Search for the cell housing the specified text and yield its [X, Y] center coordinate. 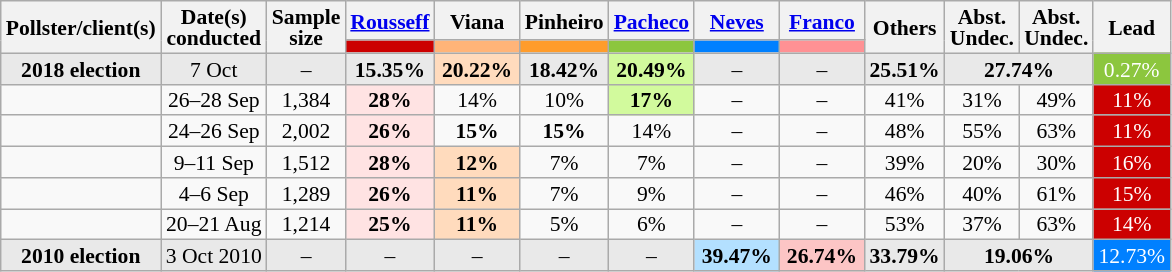
1,384 [306, 100]
Viana [478, 20]
10% [564, 100]
53% [904, 224]
2010 election [81, 256]
26–28 Sep [214, 100]
7 Oct [214, 68]
40% [982, 194]
0.27% [1132, 68]
2018 election [81, 68]
3 Oct 2010 [214, 256]
Pacheco [652, 20]
27.74% [1020, 68]
41% [904, 100]
49% [1056, 100]
1,214 [306, 224]
16% [1132, 162]
1,512 [306, 162]
Others [904, 27]
30% [1056, 162]
1,289 [306, 194]
12.73% [1132, 256]
46% [904, 194]
20–21 Aug [214, 224]
15.35% [390, 68]
4–6 Sep [214, 194]
9–11 Sep [214, 162]
9% [652, 194]
39% [904, 162]
20.22% [478, 68]
Samplesize [306, 27]
37% [982, 224]
Lead [1132, 27]
20.49% [652, 68]
39.47% [736, 256]
31% [982, 100]
17% [652, 100]
Date(s)conducted [214, 27]
20% [982, 162]
33.79% [904, 256]
24–26 Sep [214, 132]
Pinheiro [564, 20]
Franco [822, 20]
25% [390, 224]
55% [982, 132]
5% [564, 224]
12% [478, 162]
Rousseff [390, 20]
6% [652, 224]
25.51% [904, 68]
Pollster/client(s) [81, 27]
61% [1056, 194]
2,002 [306, 132]
Neves [736, 20]
19.06% [1020, 256]
18.42% [564, 68]
48% [904, 132]
26.74% [822, 256]
